From the cell containing the given text, extract its center point as [X, Y] coordinate. 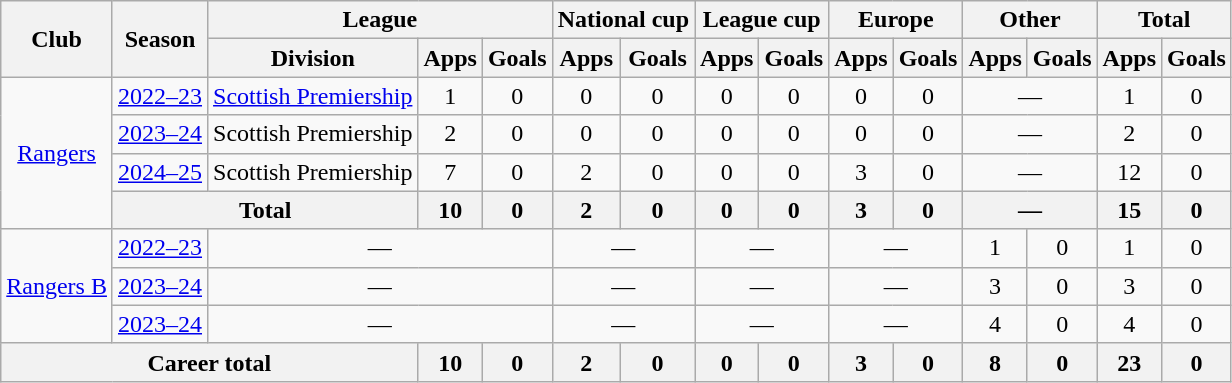
Season [160, 39]
Rangers [57, 153]
15 [1129, 210]
23 [1129, 362]
Rangers B [57, 286]
League [380, 20]
Division [313, 58]
League cup [762, 20]
8 [995, 362]
2024–25 [160, 172]
12 [1129, 172]
Career total [210, 362]
Other [1030, 20]
Club [57, 39]
National cup [623, 20]
Europe [896, 20]
7 [450, 172]
